Capture the cell that displays the provided text and extract its [x, y] central coordinate. 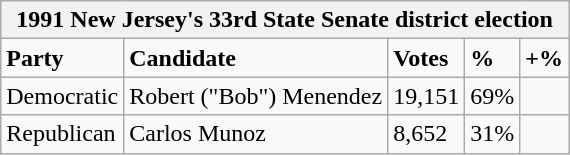
Carlos Munoz [256, 134]
% [492, 58]
8,652 [426, 134]
1991 New Jersey's 33rd State Senate district election [285, 20]
Robert ("Bob") Menendez [256, 96]
Republican [62, 134]
Votes [426, 58]
69% [492, 96]
Candidate [256, 58]
Democratic [62, 96]
Party [62, 58]
19,151 [426, 96]
31% [492, 134]
+% [544, 58]
